Identify which cell holds the provided text, then report its (x, y) central coordinate. 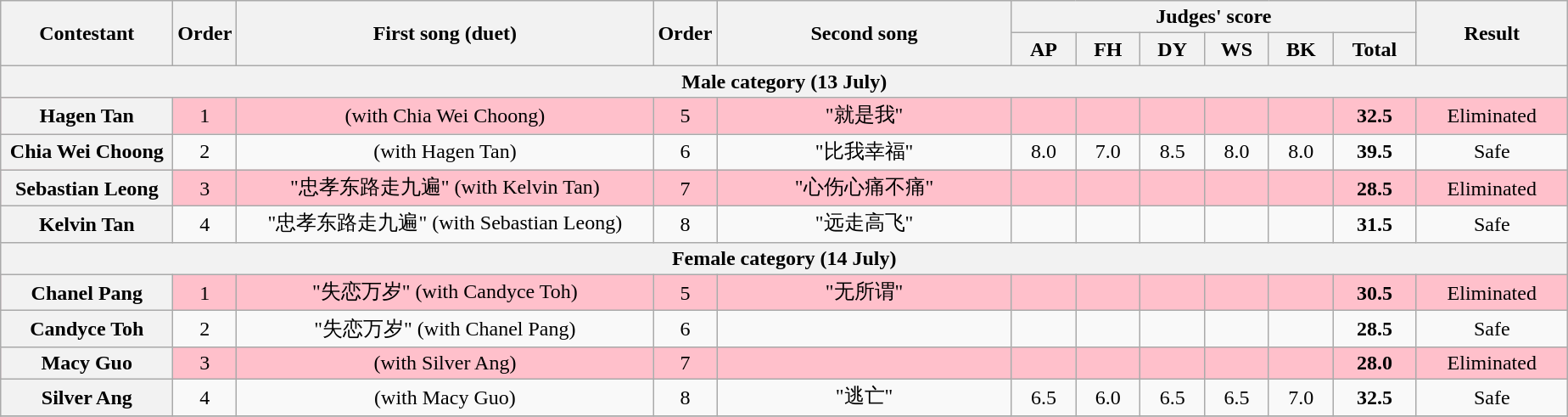
"失恋万岁" (with Chanel Pang) (445, 330)
Total (1375, 49)
FH (1108, 49)
Hagen Tan (87, 116)
"就是我" (864, 116)
31.5 (1375, 224)
(with Silver Ang) (445, 363)
(with Hagen Tan) (445, 153)
6.0 (1108, 397)
Sebastian Leong (87, 189)
"失恋万岁" (with Candyce Toh) (445, 292)
WS (1237, 49)
First song (duet) (445, 33)
"远走高飞" (864, 224)
BK (1301, 49)
Chanel Pang (87, 292)
DY (1173, 49)
Candyce Toh (87, 330)
"心伤心痛不痛" (864, 189)
"比我幸福" (864, 153)
Male category (13 July) (784, 82)
"无所谓" (864, 292)
(with Macy Guo) (445, 397)
30.5 (1375, 292)
Silver Ang (87, 397)
(with Chia Wei Choong) (445, 116)
Second song (864, 33)
"忠孝东路走九遍" (with Kelvin Tan) (445, 189)
Chia Wei Choong (87, 153)
"忠孝东路走九遍" (with Sebastian Leong) (445, 224)
Macy Guo (87, 363)
8.5 (1173, 153)
Contestant (87, 33)
Female category (14 July) (784, 258)
28.0 (1375, 363)
AP (1044, 49)
"逃亡" (864, 397)
Result (1492, 33)
39.5 (1375, 153)
Kelvin Tan (87, 224)
Judges' score (1213, 17)
